Capture the cell that displays the provided text and extract its [X, Y] central coordinate. 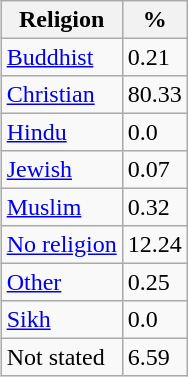
No religion [62, 244]
Sikh [62, 318]
12.24 [154, 244]
80.33 [154, 94]
Buddhist [62, 56]
Hindu [62, 132]
Religion [62, 20]
% [154, 20]
0.25 [154, 282]
Christian [62, 94]
0.21 [154, 56]
6.59 [154, 356]
Jewish [62, 170]
0.07 [154, 170]
Muslim [62, 206]
Not stated [62, 356]
Other [62, 282]
0.32 [154, 206]
